Provide the (x, y) coordinate of the cell's center where the given text is located.  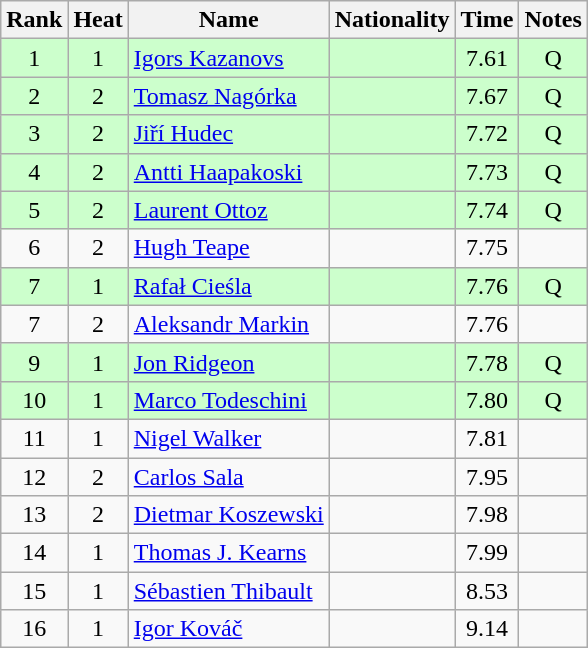
Nigel Walker (228, 438)
Name (228, 20)
Heat (98, 20)
4 (34, 172)
Sébastien Thibault (228, 591)
7.78 (487, 362)
Thomas J. Kearns (228, 553)
7.61 (487, 58)
7.75 (487, 248)
6 (34, 248)
15 (34, 591)
9.14 (487, 629)
16 (34, 629)
Laurent Ottoz (228, 210)
Dietmar Koszewski (228, 515)
7.99 (487, 553)
Igors Kazanovs (228, 58)
Time (487, 20)
9 (34, 362)
13 (34, 515)
Marco Todeschini (228, 400)
12 (34, 477)
Carlos Sala (228, 477)
Nationality (392, 20)
14 (34, 553)
Tomasz Nagórka (228, 96)
7.81 (487, 438)
7.80 (487, 400)
Aleksandr Markin (228, 324)
3 (34, 134)
7.72 (487, 134)
7.67 (487, 96)
Jiří Hudec (228, 134)
10 (34, 400)
Igor Kováč (228, 629)
7.95 (487, 477)
5 (34, 210)
8.53 (487, 591)
Notes (553, 20)
Jon Ridgeon (228, 362)
7.74 (487, 210)
Antti Haapakoski (228, 172)
11 (34, 438)
7.73 (487, 172)
Rank (34, 20)
Rafał Cieśla (228, 286)
Hugh Teape (228, 248)
7.98 (487, 515)
